Pinpoint the cell where the given text exists, returning its (x, y) midpoint coordinate. 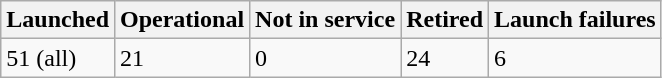
Not in service (326, 20)
Retired (445, 20)
0 (326, 58)
Launched (58, 20)
Launch failures (576, 20)
24 (445, 58)
21 (182, 58)
6 (576, 58)
Operational (182, 20)
51 (all) (58, 58)
